Provide the [X, Y] coordinate of the cell's center where the given text is located.  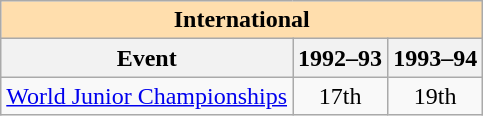
19th [436, 96]
17th [340, 96]
Event [147, 58]
International [242, 20]
1992–93 [340, 58]
1993–94 [436, 58]
World Junior Championships [147, 96]
